Find where the given text appears and provide that cell's center as [X, Y] coordinate. 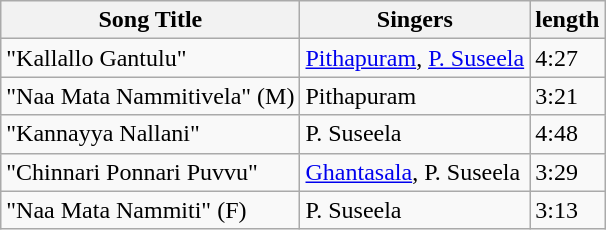
3:29 [568, 172]
3:21 [568, 96]
Ghantasala, P. Suseela [415, 172]
Pithapuram, P. Suseela [415, 58]
length [568, 20]
"Kannayya Nallani" [150, 134]
"Naa Mata Nammiti" (F) [150, 210]
3:13 [568, 210]
Song Title [150, 20]
4:48 [568, 134]
"Naa Mata Nammitivela" (M) [150, 96]
4:27 [568, 58]
Pithapuram [415, 96]
"Kallallo Gantulu" [150, 58]
Singers [415, 20]
"Chinnari Ponnari Puvvu" [150, 172]
